For the text-containing cell, return its midpoint in (X, Y) coordinate format. 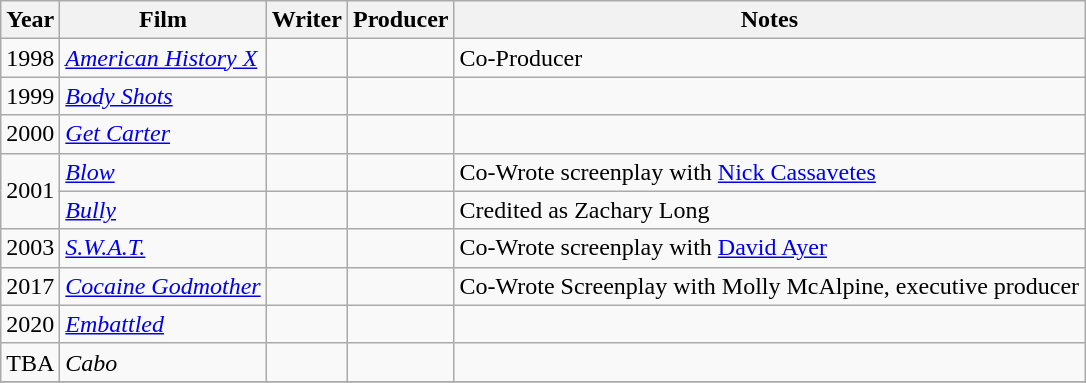
Embattled (163, 324)
Producer (400, 20)
2003 (30, 248)
S.W.A.T. (163, 248)
Cocaine Godmother (163, 286)
Notes (770, 20)
Year (30, 20)
Bully (163, 210)
Co-Wrote Screenplay with Molly McAlpine, executive producer (770, 286)
1999 (30, 96)
Co-Wrote screenplay with Nick Cassavetes (770, 172)
TBA (30, 362)
Get Carter (163, 134)
Writer (306, 20)
Credited as Zachary Long (770, 210)
2000 (30, 134)
2001 (30, 191)
Co-Wrote screenplay with David Ayer (770, 248)
2017 (30, 286)
American History X (163, 58)
Co-Producer (770, 58)
Cabo (163, 362)
Body Shots (163, 96)
1998 (30, 58)
Film (163, 20)
Blow (163, 172)
2020 (30, 324)
